Search for the cell housing the specified text and yield its (x, y) center coordinate. 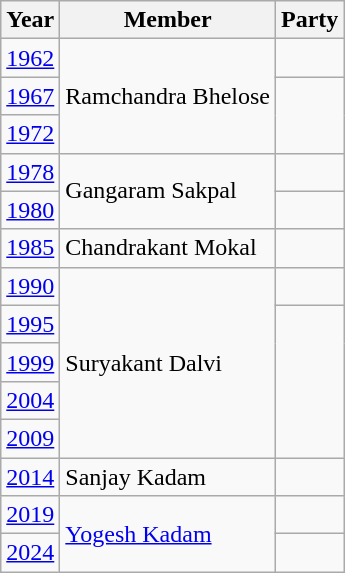
1967 (30, 96)
2004 (30, 400)
1962 (30, 58)
1995 (30, 324)
Gangaram Sakpal (168, 191)
Suryakant Dalvi (168, 362)
1999 (30, 362)
1980 (30, 210)
2024 (30, 553)
1972 (30, 134)
Ramchandra Bhelose (168, 96)
Yogesh Kadam (168, 534)
Sanjay Kadam (168, 477)
1990 (30, 286)
2019 (30, 515)
1985 (30, 248)
Chandrakant Mokal (168, 248)
Party (309, 20)
2014 (30, 477)
2009 (30, 438)
Member (168, 20)
Year (30, 20)
1978 (30, 172)
